Locate the cell with the specified text and output its (x, y) center coordinate. 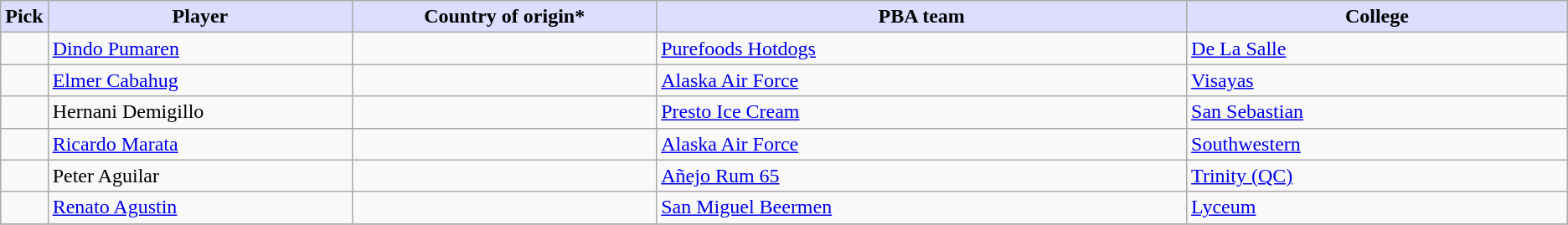
Purefoods Hotdogs (921, 49)
PBA team (921, 17)
Añejo Rum 65 (921, 176)
Presto Ice Cream (921, 112)
Elmer Cabahug (199, 80)
San Miguel Beermen (921, 207)
Ricardo Marata (199, 144)
De La Salle (1377, 49)
Country of origin* (504, 17)
Hernani Demigillo (199, 112)
Visayas (1377, 80)
Pick (24, 17)
Player (199, 17)
Southwestern (1377, 144)
Renato Agustin (199, 207)
College (1377, 17)
Dindo Pumaren (199, 49)
Peter Aguilar (199, 176)
San Sebastian (1377, 112)
Trinity (QC) (1377, 176)
Lyceum (1377, 207)
